Scan for the cell matching the given text and deliver its [x, y] coordinate at center. 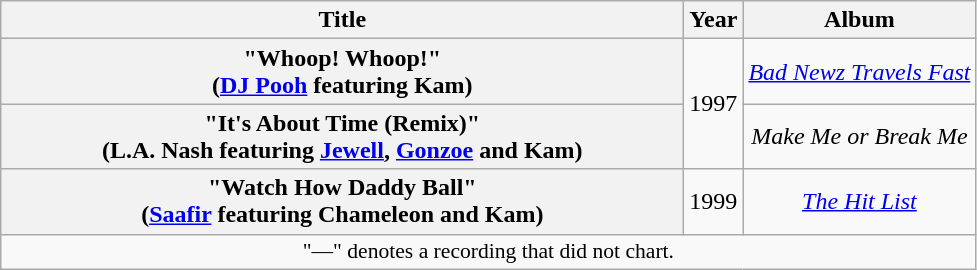
Title [342, 20]
"—" denotes a recording that did not chart. [488, 252]
Year [714, 20]
Make Me or Break Me [860, 136]
Album [860, 20]
The Hit List [860, 202]
Bad Newz Travels Fast [860, 72]
"Watch How Daddy Ball"(Saafir featuring Chameleon and Kam) [342, 202]
"Whoop! Whoop!"(DJ Pooh featuring Kam) [342, 72]
1997 [714, 104]
"It's About Time (Remix)"(L.A. Nash featuring Jewell, Gonzoe and Kam) [342, 136]
1999 [714, 202]
